Identify which cell holds the provided text, then report its (X, Y) central coordinate. 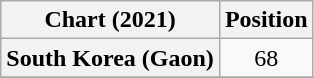
South Korea (Gaon) (110, 58)
Chart (2021) (110, 20)
Position (266, 20)
68 (266, 58)
